Find where the given text appears and provide that cell's center as [X, Y] coordinate. 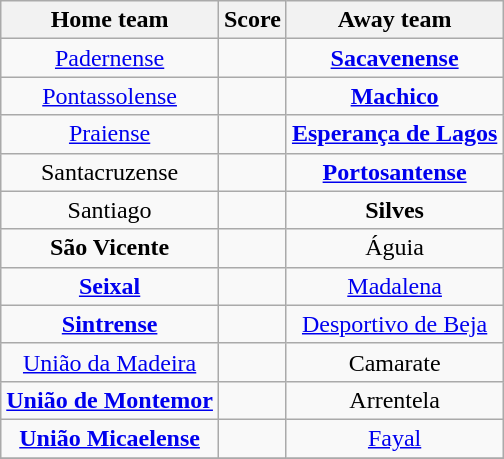
Fayal [394, 438]
Seixal [110, 286]
Home team [110, 20]
Águia [394, 248]
Esperança de Lagos [394, 134]
Silves [394, 210]
Praiense [110, 134]
Score [252, 20]
Pontassolense [110, 96]
Desportivo de Beja [394, 324]
Portosantense [394, 172]
Camarate [394, 362]
Arrentela [394, 400]
União de Montemor [110, 400]
União da Madeira [110, 362]
União Micaelense [110, 438]
Padernense [110, 58]
Sintrense [110, 324]
São Vicente [110, 248]
Santacruzense [110, 172]
Madalena [394, 286]
Machico [394, 96]
Santiago [110, 210]
Sacavenense [394, 58]
Away team [394, 20]
